Detect which cell encompasses the target text, then output its [X, Y] center coordinate. 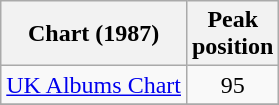
95 [232, 85]
UK Albums Chart [94, 85]
Chart (1987) [94, 34]
Peakposition [232, 34]
